Pinpoint the cell where the given text exists, returning its (X, Y) midpoint coordinate. 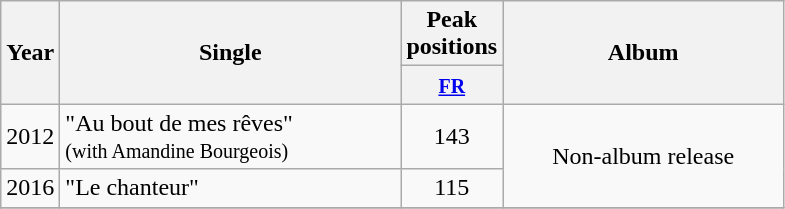
2016 (30, 188)
Album (644, 52)
2012 (30, 136)
Non-album release (644, 156)
"Le chanteur" (230, 188)
Peak positions (452, 34)
Single (230, 52)
FR (452, 85)
"Au bout de mes rêves" (with Amandine Bourgeois) (230, 136)
115 (452, 188)
143 (452, 136)
Year (30, 52)
